Capture the cell that displays the provided text and extract its [X, Y] central coordinate. 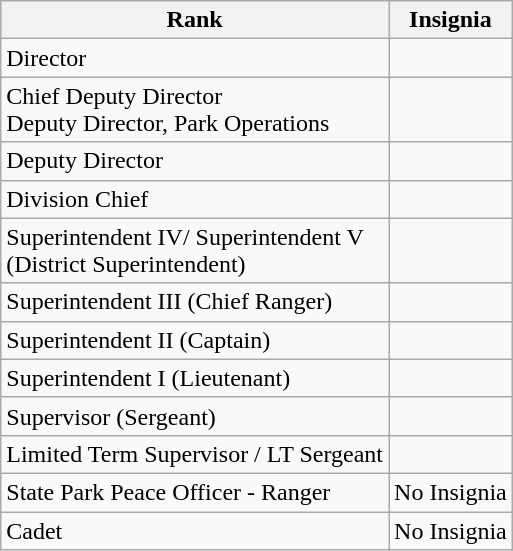
Chief Deputy DirectorDeputy Director, Park Operations [195, 110]
Cadet [195, 531]
Superintendent IV/ Superintendent V(District Superintendent) [195, 250]
Insignia [451, 20]
Superintendent II (Captain) [195, 340]
Division Chief [195, 199]
Rank [195, 20]
Supervisor (Sergeant) [195, 416]
Director [195, 58]
Limited Term Supervisor / LT Sergeant [195, 454]
Superintendent I (Lieutenant) [195, 378]
State Park Peace Officer - Ranger [195, 492]
Deputy Director [195, 161]
Superintendent III (Chief Ranger) [195, 302]
